Extract the [X, Y] coordinate from the center of the cell holding the provided text.  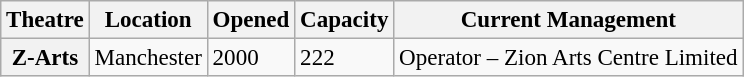
Z-Arts [45, 58]
222 [344, 58]
Current Management [568, 20]
2000 [251, 58]
Capacity [344, 20]
Opened [251, 20]
Operator – Zion Arts Centre Limited [568, 58]
Location [148, 20]
Manchester [148, 58]
Theatre [45, 20]
